Capture the cell that displays the provided text and extract its [X, Y] central coordinate. 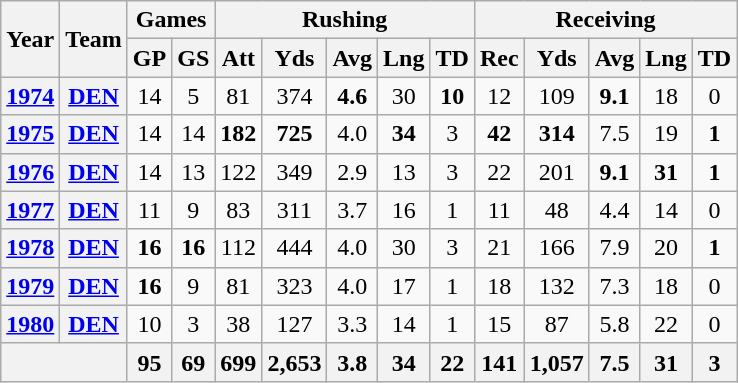
4.6 [352, 96]
7.3 [614, 286]
2,653 [294, 362]
4.4 [614, 210]
Rec [499, 58]
Year [30, 39]
725 [294, 134]
699 [238, 362]
166 [556, 248]
Att [238, 58]
349 [294, 172]
48 [556, 210]
374 [294, 96]
GS [194, 58]
1,057 [556, 362]
17 [404, 286]
7.9 [614, 248]
314 [556, 134]
1977 [30, 210]
12 [499, 96]
42 [499, 134]
2.9 [352, 172]
69 [194, 362]
GP [149, 58]
Receiving [605, 20]
141 [499, 362]
15 [499, 324]
19 [666, 134]
Team [94, 39]
1980 [30, 324]
122 [238, 172]
444 [294, 248]
21 [499, 248]
1979 [30, 286]
83 [238, 210]
38 [238, 324]
Rushing [345, 20]
182 [238, 134]
5 [194, 96]
20 [666, 248]
127 [294, 324]
112 [238, 248]
5.8 [614, 324]
1975 [30, 134]
Games [170, 20]
3.7 [352, 210]
3.3 [352, 324]
109 [556, 96]
1978 [30, 248]
1976 [30, 172]
1974 [30, 96]
201 [556, 172]
311 [294, 210]
87 [556, 324]
132 [556, 286]
95 [149, 362]
323 [294, 286]
3.8 [352, 362]
